Search for the cell housing the specified text and yield its (x, y) center coordinate. 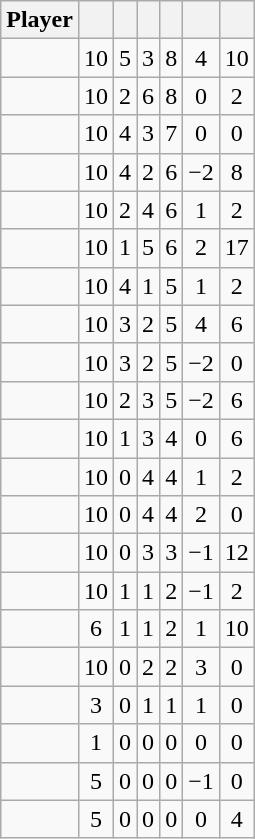
Player (40, 20)
12 (236, 553)
7 (172, 134)
17 (236, 248)
